Identify which cell holds the provided text, then report its (X, Y) central coordinate. 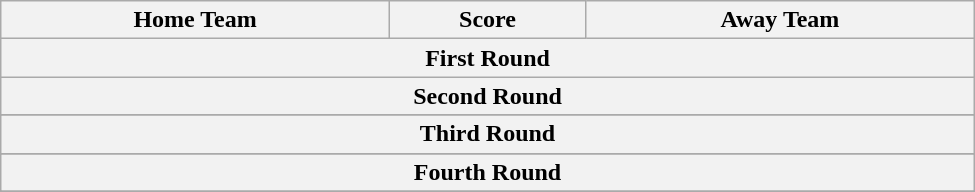
Away Team (780, 20)
Third Round (488, 134)
Score (487, 20)
First Round (488, 58)
Home Team (196, 20)
Second Round (488, 96)
Fourth Round (488, 172)
